Output the (X, Y) coordinate of the center of the cell containing the given text.  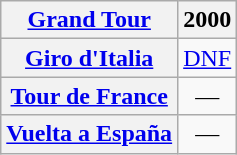
Grand Tour (90, 20)
Giro d'Italia (90, 58)
2000 (208, 20)
DNF (208, 58)
Vuelta a España (90, 134)
Tour de France (90, 96)
